Pinpoint the cell where the given text exists, returning its [x, y] midpoint coordinate. 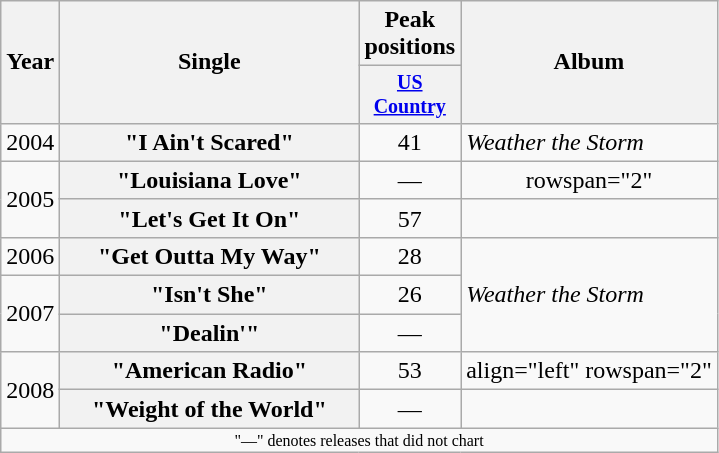
Year [30, 62]
26 [410, 295]
2007 [30, 314]
57 [410, 218]
53 [410, 371]
"—" denotes releases that did not chart [360, 440]
41 [410, 142]
2008 [30, 390]
Album [590, 62]
"Get Outta My Way" [210, 256]
Single [210, 62]
"I Ain't Scared" [210, 142]
align="left" rowspan="2" [590, 371]
"Dealin'" [210, 333]
"Let's Get It On" [210, 218]
US Country [410, 94]
"Isn't She" [210, 295]
2006 [30, 256]
2005 [30, 199]
2004 [30, 142]
rowspan="2" [590, 180]
Peak positions [410, 34]
"Louisiana Love" [210, 180]
28 [410, 256]
"Weight of the World" [210, 409]
"American Radio" [210, 371]
